Determine the (x, y) coordinate at the center of the cell enclosing the given text.  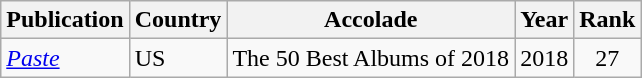
Publication (65, 20)
2018 (544, 58)
The 50 Best Albums of 2018 (371, 58)
Year (544, 20)
Rank (608, 20)
US (178, 58)
27 (608, 58)
Paste (65, 58)
Country (178, 20)
Accolade (371, 20)
